Pinpoint the cell where the given text exists, returning its [X, Y] midpoint coordinate. 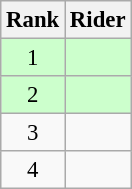
2 [33, 95]
Rank [33, 20]
1 [33, 58]
4 [33, 170]
3 [33, 133]
Rider [98, 20]
